Find where the given text appears and provide that cell's center as (X, Y) coordinate. 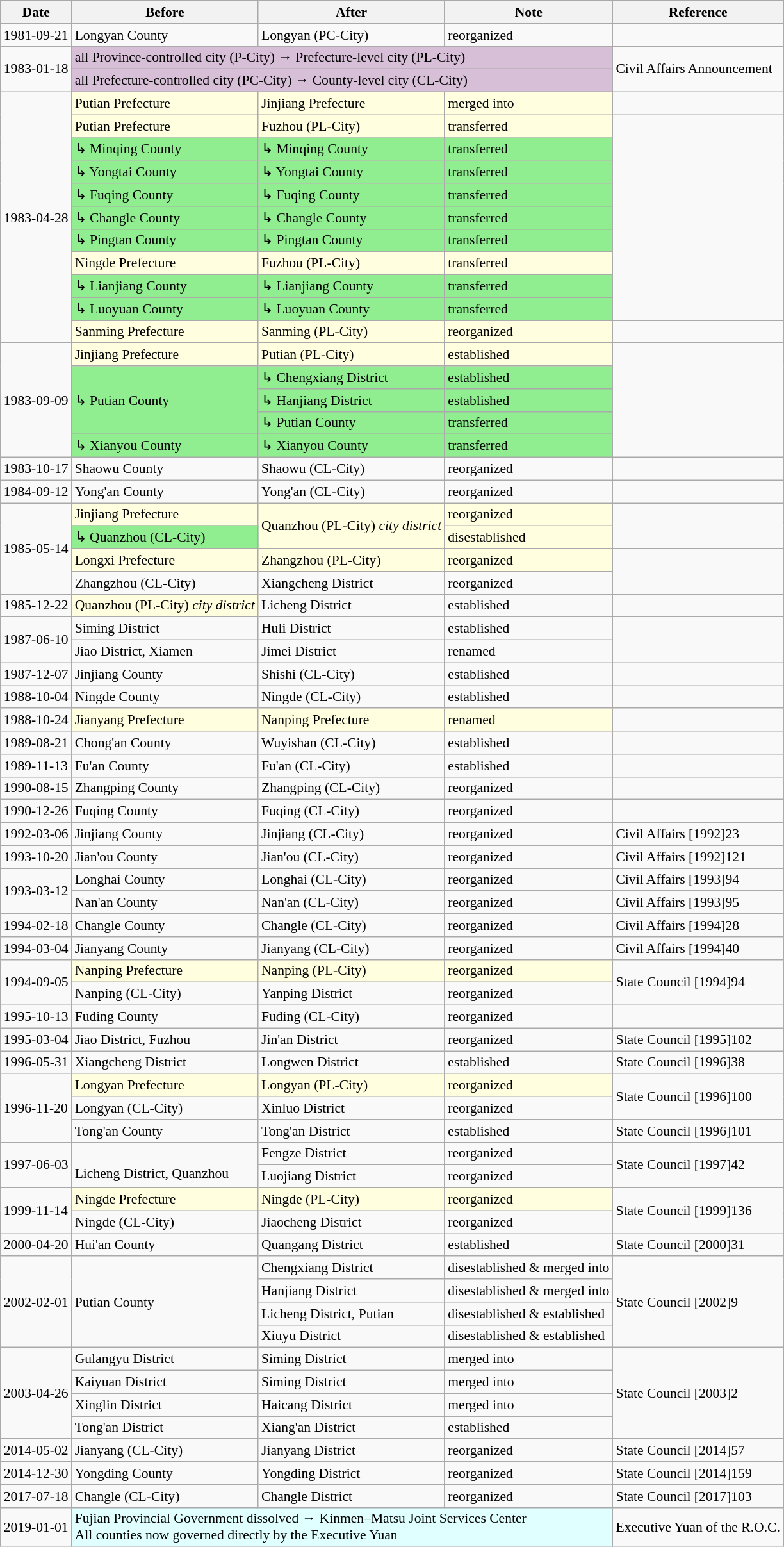
State Council [2002]9 (698, 1302)
Wuyishan (CL-City) (351, 743)
Civil Affairs [1993]95 (698, 903)
Longyan (PL-City) (351, 1086)
disestablished (528, 538)
Sanming Prefecture (165, 332)
1983-09-09 (36, 401)
Before (165, 12)
1989-08-21 (36, 743)
State Council [2014]159 (698, 1473)
1992-03-06 (36, 834)
Longyan (CL-City) (165, 1108)
Longyan County (165, 35)
Civil Affairs [1992]23 (698, 834)
Longyan Prefecture (165, 1086)
Fengze District (351, 1154)
State Council [1994]94 (698, 982)
State Council [2003]2 (698, 1393)
Civil Affairs [1993]94 (698, 880)
Yanping District (351, 994)
2002-02-01 (36, 1302)
Xinluo District (351, 1108)
1983-10-17 (36, 469)
Changle County (165, 925)
Ningde (PL-City) (351, 1200)
all Province-controlled city (P-City) → Prefecture-level city (PL-City) (342, 58)
Huli District (351, 629)
1995-03-04 (36, 1039)
Civil Affairs [1994]28 (698, 925)
Longyan (PC-City) (351, 35)
Fu'an County (165, 766)
Fuding (CL-City) (351, 1017)
1985-05-14 (36, 549)
2014-12-30 (36, 1473)
Jiao District, Fuzhou (165, 1039)
1988-10-24 (36, 720)
Fuding County (165, 1017)
Jimei District (351, 652)
Licheng District, Quanzhou (165, 1165)
Civil Affairs Announcement (698, 69)
1985-12-22 (36, 606)
Yong'an (CL-City) (351, 492)
Ningde County (165, 697)
1997-06-03 (36, 1165)
1990-08-15 (36, 788)
Putian County (165, 1302)
2017-07-18 (36, 1496)
1993-10-20 (36, 857)
Licheng District (351, 606)
Shaowu (CL-City) (351, 469)
Changle District (351, 1496)
Yongding District (351, 1473)
Jian'ou (CL-City) (351, 857)
1999-11-14 (36, 1211)
Zhangping County (165, 788)
2014-05-02 (36, 1451)
2000-04-20 (36, 1245)
Civil Affairs [1994]40 (698, 948)
State Council [1995]102 (698, 1039)
1993-03-12 (36, 891)
Quangang District (351, 1245)
Licheng District, Putian (351, 1314)
1995-10-13 (36, 1017)
Date (36, 12)
Putian (PL-City) (351, 355)
Jianyang Prefecture (165, 720)
State Council [1996]38 (698, 1063)
Jianyang District (351, 1451)
After (351, 12)
1984-09-12 (36, 492)
2003-04-26 (36, 1393)
Executive Yuan of the R.O.C. (698, 1526)
Nanping (CL-City) (165, 994)
1987-12-07 (36, 674)
Zhangzhou (PL-City) (351, 560)
1994-09-05 (36, 982)
Yongding County (165, 1473)
Jin'an District (351, 1039)
Luojiang District (351, 1177)
Shaowu County (165, 469)
1990-12-26 (36, 811)
State Council [1996]100 (698, 1097)
Shishi (CL-City) (351, 674)
1981-09-21 (36, 35)
State Council [1999]136 (698, 1211)
Hui'an County (165, 1245)
Nan'an (CL-City) (351, 903)
1983-01-18 (36, 69)
1996-11-20 (36, 1109)
Fu'an (CL-City) (351, 766)
Chong'an County (165, 743)
Haicang District (351, 1405)
Reference (698, 12)
Sanming (PL-City) (351, 332)
State Council [2000]31 (698, 1245)
1994-02-18 (36, 925)
1987-06-10 (36, 640)
Kaiyuan District (165, 1382)
Jiaocheng District (351, 1222)
Xinglin District (165, 1405)
all Prefecture-controlled city (PC-City) → County-level city (CL-City) (342, 81)
Zhangping (CL-City) (351, 788)
Jiao District, Xiamen (165, 652)
1983-04-28 (36, 218)
↳ Quanzhou (CL-City) (165, 538)
Tong'an County (165, 1131)
Gulangyu District (165, 1359)
Nanping (PL-City) (351, 971)
Jianyang County (165, 948)
Yong'an County (165, 492)
↳ Chengxiang District (351, 377)
Nan'an County (165, 903)
State Council [1996]101 (698, 1131)
Note (528, 12)
1996-05-31 (36, 1063)
Chengxiang District (351, 1268)
↳ Hanjiang District (351, 401)
Xiang'an District (351, 1428)
Fujian Provincial Government dissolved → Kinmen–Matsu Joint Services CenterAll counties now governed directly by the Executive Yuan (342, 1526)
State Council [2017]103 (698, 1496)
Longhai County (165, 880)
Hanjiang District (351, 1291)
Jian'ou County (165, 857)
State Council [1997]42 (698, 1165)
Zhangzhou (CL-City) (165, 583)
Civil Affairs [1992]121 (698, 857)
State Council [2014]57 (698, 1451)
1988-10-04 (36, 697)
Longxi Prefecture (165, 560)
Longwen District (351, 1063)
Fuqing County (165, 811)
Longhai (CL-City) (351, 880)
1989-11-13 (36, 766)
Jinjiang (CL-City) (351, 834)
Xiuyu District (351, 1336)
Fuqing (CL-City) (351, 811)
2019-01-01 (36, 1526)
1994-03-04 (36, 948)
